Locate the cell with the specified text and output its (x, y) center coordinate. 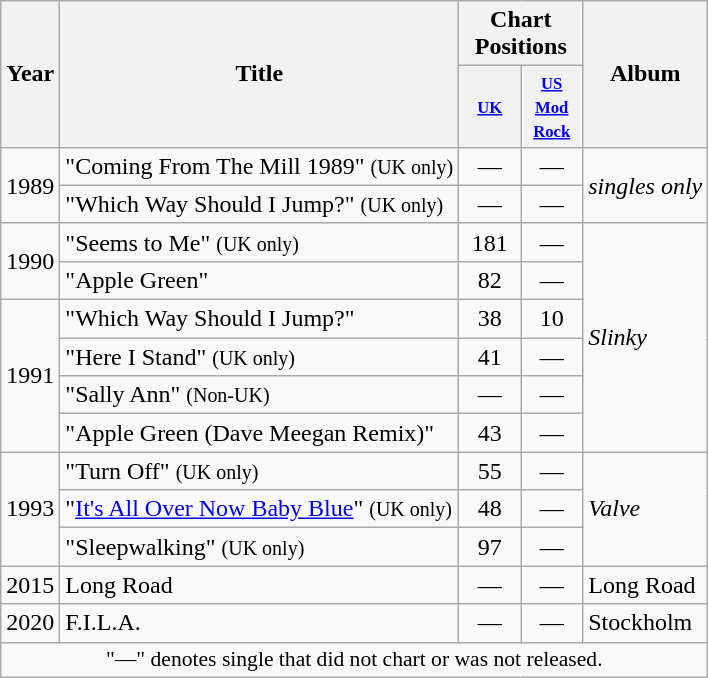
"—" denotes single that did not chart or was not released. (354, 660)
"Apple Green" (260, 280)
1990 (30, 261)
"Which Way Should I Jump?" (260, 319)
43 (490, 433)
Year (30, 74)
US Mod Rock (552, 106)
Chart Positions (521, 34)
97 (490, 547)
82 (490, 280)
"Coming From The Mill 1989" (UK only) (260, 166)
F.I.L.A. (260, 623)
41 (490, 357)
"Seems to Me" (UK only) (260, 242)
"Apple Green (Dave Meegan Remix)" (260, 433)
38 (490, 319)
Album (646, 74)
"Which Way Should I Jump?" (UK only) (260, 204)
Title (260, 74)
Valve (646, 509)
"Sally Ann" (Non-UK) (260, 395)
Slinky (646, 337)
"Here I Stand" (UK only) (260, 357)
1991 (30, 376)
"Turn Off" (UK only) (260, 471)
UK (490, 106)
55 (490, 471)
"Sleepwalking" (UK only) (260, 547)
2015 (30, 585)
1989 (30, 185)
48 (490, 509)
10 (552, 319)
181 (490, 242)
1993 (30, 509)
"It's All Over Now Baby Blue" (UK only) (260, 509)
2020 (30, 623)
Stockholm (646, 623)
singles only (646, 185)
